Find where the given text appears and provide that cell's center as (X, Y) coordinate. 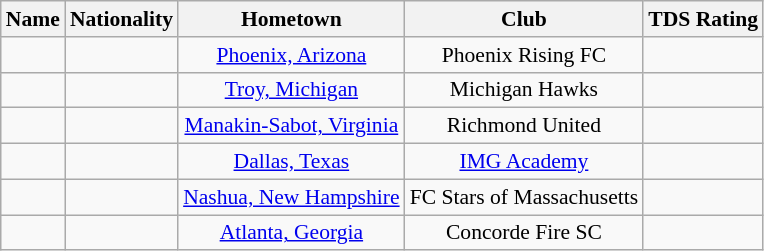
TDS Rating (703, 19)
Hometown (292, 19)
Michigan Hawks (524, 90)
FC Stars of Massachusetts (524, 197)
Concorde Fire SC (524, 233)
Nashua, New Hampshire (292, 197)
Dallas, Texas (292, 162)
Name (33, 19)
Manakin-Sabot, Virginia (292, 126)
Phoenix Rising FC (524, 55)
IMG Academy (524, 162)
Richmond United (524, 126)
Atlanta, Georgia (292, 233)
Troy, Michigan (292, 90)
Nationality (122, 19)
Phoenix, Arizona (292, 55)
Club (524, 19)
